Pinpoint the cell where the given text exists, returning its [X, Y] midpoint coordinate. 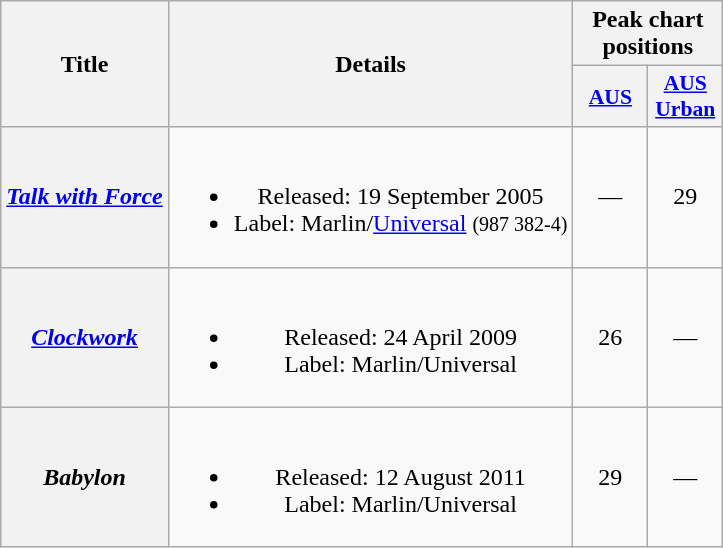
Released: 19 September 2005Label: Marlin/Universal (987 382-4) [370, 197]
AUS [610, 96]
Talk with Force [85, 197]
Released: 12 August 2011Label: Marlin/Universal [370, 477]
Title [85, 64]
Released: 24 April 2009Label: Marlin/Universal [370, 337]
Peak chart positions [648, 34]
26 [610, 337]
AUSUrban [686, 96]
Clockwork [85, 337]
Babylon [85, 477]
Details [370, 64]
